Provide the (X, Y) coordinate of the cell's center where the given text is located.  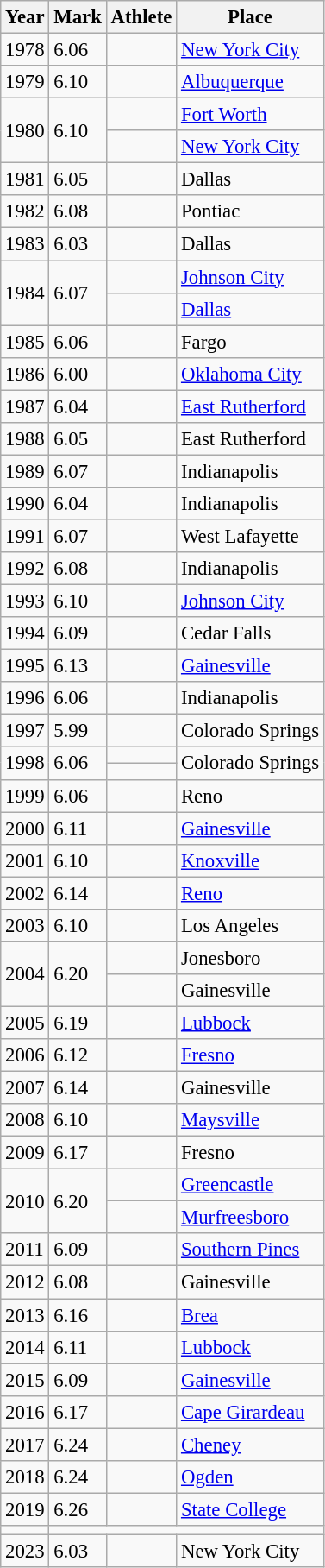
6.16 (78, 1315)
Place (250, 17)
State College (250, 1509)
2023 (25, 1551)
1983 (25, 244)
2011 (25, 1250)
Cheney (250, 1445)
Year (25, 17)
5.99 (78, 731)
2001 (25, 860)
6.26 (78, 1509)
Pontiac (250, 211)
Jonesboro (250, 958)
2010 (25, 1201)
1986 (25, 374)
Fargo (250, 342)
6.13 (78, 666)
6.19 (78, 1023)
1991 (25, 536)
1999 (25, 796)
Southern Pines (250, 1250)
1995 (25, 666)
2018 (25, 1477)
West Lafayette (250, 536)
Albuquerque (250, 82)
2015 (25, 1380)
2004 (25, 973)
1979 (25, 82)
Los Angeles (250, 926)
1992 (25, 569)
2002 (25, 893)
2005 (25, 1023)
Cedar Falls (250, 633)
Ogden (250, 1477)
1996 (25, 698)
1981 (25, 179)
1990 (25, 504)
2016 (25, 1412)
6.00 (78, 374)
1987 (25, 406)
6.12 (78, 1055)
1982 (25, 211)
2003 (25, 926)
Mark (78, 17)
2013 (25, 1315)
1993 (25, 601)
Murfreesboro (250, 1218)
1997 (25, 731)
1980 (25, 131)
Athlete (141, 17)
Fort Worth (250, 115)
Knoxville (250, 860)
2000 (25, 828)
Oklahoma City (250, 374)
2007 (25, 1088)
Greencastle (250, 1185)
2009 (25, 1153)
1988 (25, 439)
1998 (25, 764)
2017 (25, 1445)
1978 (25, 50)
2014 (25, 1347)
1984 (25, 293)
Brea (250, 1315)
2006 (25, 1055)
1994 (25, 633)
2019 (25, 1509)
1989 (25, 471)
2012 (25, 1282)
Maysville (250, 1120)
1985 (25, 342)
2008 (25, 1120)
Cape Girardeau (250, 1412)
